Capture the cell that displays the provided text and extract its (x, y) central coordinate. 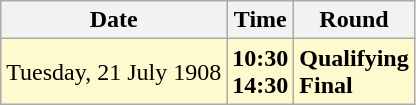
Time (260, 20)
10:3014:30 (260, 72)
Round (354, 20)
Tuesday, 21 July 1908 (114, 72)
Date (114, 20)
QualifyingFinal (354, 72)
